Output the [X, Y] coordinate of the center of the cell containing the given text.  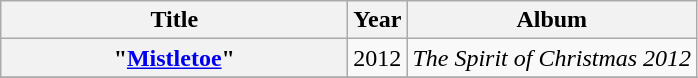
The Spirit of Christmas 2012 [552, 58]
Title [174, 20]
2012 [378, 58]
"Mistletoe" [174, 58]
Year [378, 20]
Album [552, 20]
